Identify which cell holds the provided text, then report its [X, Y] central coordinate. 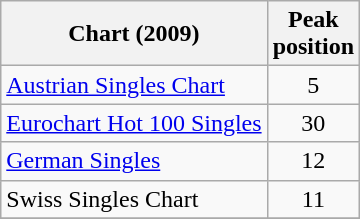
5 [313, 85]
Swiss Singles Chart [134, 199]
30 [313, 123]
11 [313, 199]
12 [313, 161]
Peakposition [313, 34]
Eurochart Hot 100 Singles [134, 123]
German Singles [134, 161]
Austrian Singles Chart [134, 85]
Chart (2009) [134, 34]
